Return (x, y) of the center of cell containing provided text 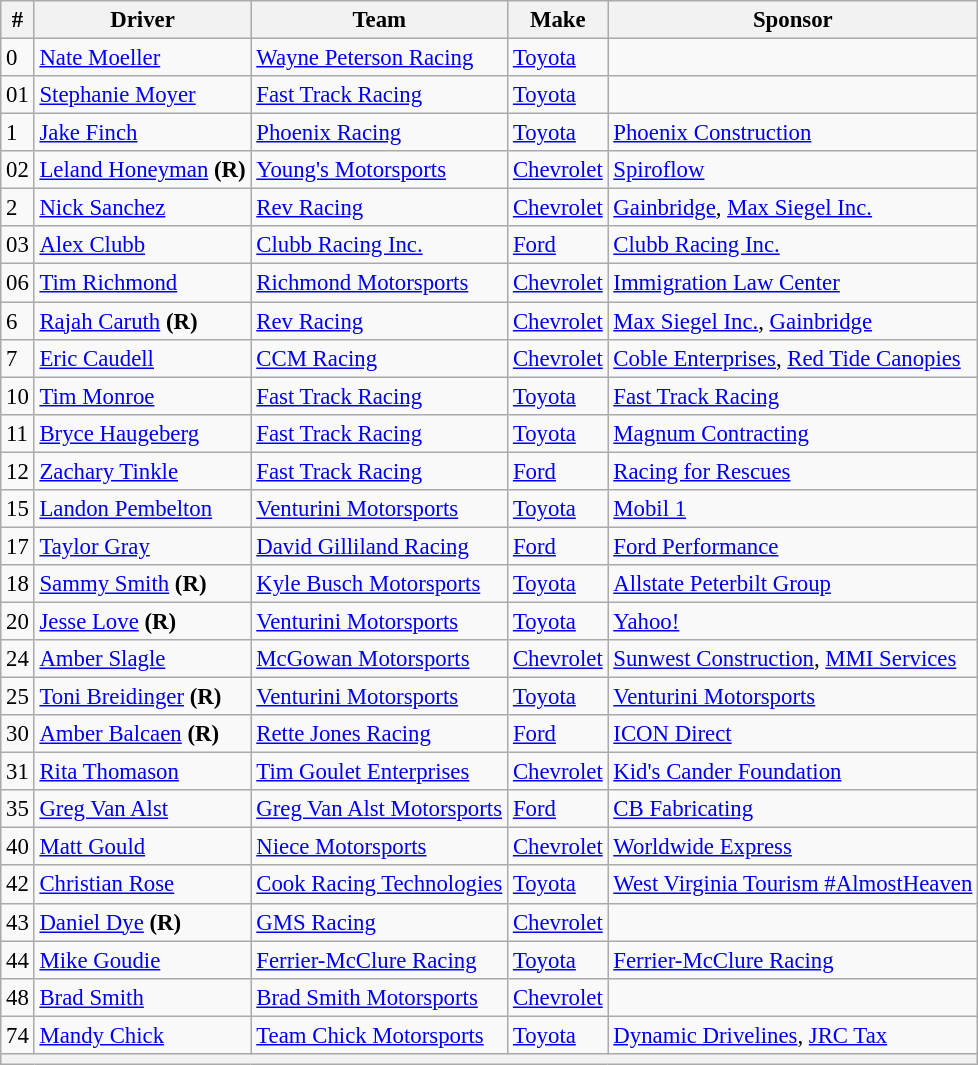
6 (18, 321)
30 (18, 734)
Mandy Chick (142, 1035)
Toni Breidinger (R) (142, 697)
Young's Motorsports (380, 170)
Jesse Love (R) (142, 621)
Matt Gould (142, 847)
West Virginia Tourism #AlmostHeaven (793, 885)
44 (18, 960)
Dynamic Drivelines, JRC Tax (793, 1035)
12 (18, 471)
Nick Sanchez (142, 208)
Greg Van Alst Motorsports (380, 809)
20 (18, 621)
2 (18, 208)
ICON Direct (793, 734)
42 (18, 885)
Coble Enterprises, Red Tide Canopies (793, 358)
1 (18, 133)
Phoenix Construction (793, 133)
Team (380, 20)
Wayne Peterson Racing (380, 58)
Amber Slagle (142, 659)
25 (18, 697)
Tim Goulet Enterprises (380, 772)
Tim Monroe (142, 396)
Magnum Contracting (793, 433)
CCM Racing (380, 358)
Rita Thomason (142, 772)
Mobil 1 (793, 509)
35 (18, 809)
01 (18, 95)
Christian Rose (142, 885)
Greg Van Alst (142, 809)
24 (18, 659)
Stephanie Moyer (142, 95)
Max Siegel Inc., Gainbridge (793, 321)
15 (18, 509)
02 (18, 170)
Alex Clubb (142, 245)
Ford Performance (793, 546)
Worldwide Express (793, 847)
Taylor Gray (142, 546)
Kid's Cander Foundation (793, 772)
43 (18, 922)
Niece Motorsports (380, 847)
40 (18, 847)
Rajah Caruth (R) (142, 321)
Brad Smith Motorsports (380, 997)
Landon Pembelton (142, 509)
David Gilliland Racing (380, 546)
18 (18, 584)
Bryce Haugeberg (142, 433)
# (18, 20)
Team Chick Motorsports (380, 1035)
10 (18, 396)
03 (18, 245)
Daniel Dye (R) (142, 922)
Nate Moeller (142, 58)
Richmond Motorsports (380, 283)
Gainbridge, Max Siegel Inc. (793, 208)
Yahoo! (793, 621)
Driver (142, 20)
Phoenix Racing (380, 133)
McGowan Motorsports (380, 659)
Make (558, 20)
Cook Racing Technologies (380, 885)
Sponsor (793, 20)
74 (18, 1035)
Zachary Tinkle (142, 471)
GMS Racing (380, 922)
Immigration Law Center (793, 283)
Rette Jones Racing (380, 734)
Spiroflow (793, 170)
Eric Caudell (142, 358)
0 (18, 58)
Allstate Peterbilt Group (793, 584)
Mike Goudie (142, 960)
Amber Balcaen (R) (142, 734)
7 (18, 358)
06 (18, 283)
11 (18, 433)
Brad Smith (142, 997)
Racing for Rescues (793, 471)
Sunwest Construction, MMI Services (793, 659)
17 (18, 546)
Jake Finch (142, 133)
48 (18, 997)
Leland Honeyman (R) (142, 170)
Tim Richmond (142, 283)
CB Fabricating (793, 809)
31 (18, 772)
Sammy Smith (R) (142, 584)
Kyle Busch Motorsports (380, 584)
